Return the (x, y) coordinate for the center point of the cell that contains the specified text.  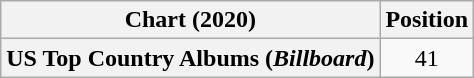
Chart (2020) (190, 20)
41 (427, 58)
Position (427, 20)
US Top Country Albums (Billboard) (190, 58)
